Identify which cell holds the provided text, then report its [x, y] central coordinate. 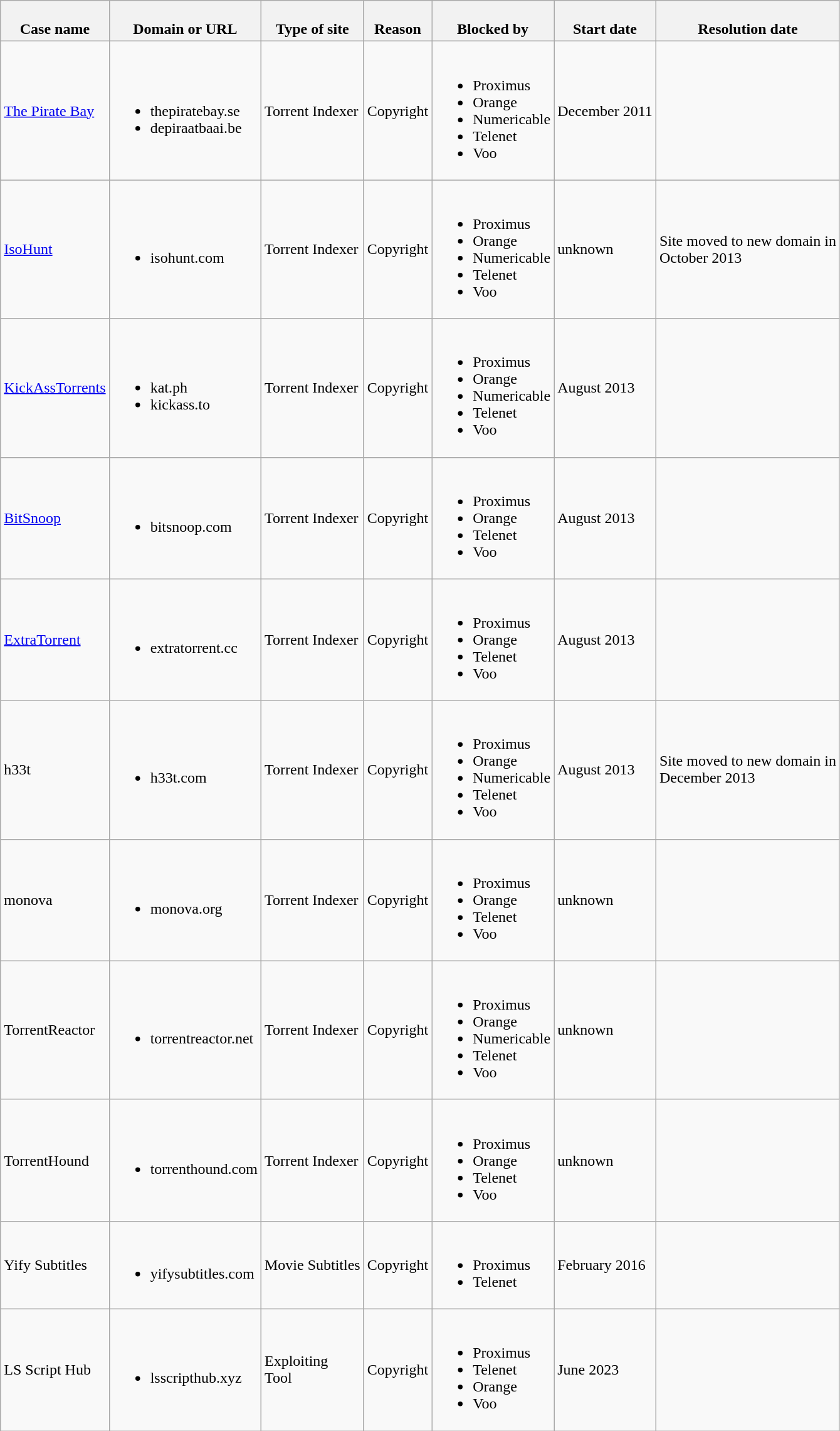
Site moved to new domain inDecember 2013 [747, 770]
Case name [55, 21]
lsscripthub.xyz [185, 1370]
TorrentHound [55, 1160]
ExtraTorrent [55, 640]
thepiratebay.sedepiraatbaai.be [185, 110]
Type of site [312, 21]
kat.phkickass.to [185, 388]
Resolution date [747, 21]
Domain or URL [185, 21]
torrentreactor.net [185, 1030]
h33t [55, 770]
IsoHunt [55, 250]
torrenthound.com [185, 1160]
Blocked by [493, 21]
Movie Subtitles [312, 1265]
TorrentReactor [55, 1030]
February 2016 [606, 1265]
monova [55, 900]
The Pirate Bay [55, 110]
December 2011 [606, 110]
ProximusTelenet [493, 1265]
Reason [397, 21]
isohunt.com [185, 250]
June 2023 [606, 1370]
h33t.com [185, 770]
Yify Subtitles [55, 1265]
yifysubtitles.com [185, 1265]
ExploitingTool [312, 1370]
Site moved to new domain inOctober 2013 [747, 250]
bitsnoop.com [185, 518]
BitSnoop [55, 518]
ProximusTelenetOrangeVoo [493, 1370]
monova.org [185, 900]
extratorrent.cc [185, 640]
Start date [606, 21]
KickAssTorrents [55, 388]
LS Script Hub [55, 1370]
